Return the (x, y) coordinate for the center point of the cell that contains the specified text.  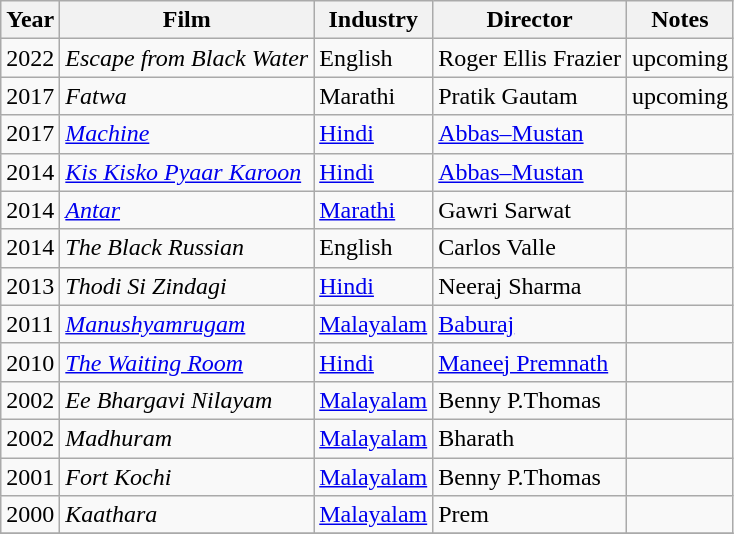
Gawri Sarwat (530, 210)
Escape from Black Water (187, 58)
2013 (30, 286)
2022 (30, 58)
Director (530, 20)
Fatwa (187, 96)
Roger Ellis Frazier (530, 58)
Baburaj (530, 324)
Kaathara (187, 515)
The Waiting Room (187, 362)
Prem (530, 515)
Thodi Si Zindagi (187, 286)
2000 (30, 515)
Madhuram (187, 438)
Notes (680, 20)
Ee Bhargavi Nilayam (187, 400)
Machine (187, 134)
Industry (374, 20)
The Black Russian (187, 248)
Neeraj Sharma (530, 286)
Fort Kochi (187, 477)
2001 (30, 477)
Manushyamrugam (187, 324)
Kis Kisko Pyaar Karoon (187, 172)
Antar (187, 210)
Carlos Valle (530, 248)
2010 (30, 362)
Year (30, 20)
Maneej Premnath (530, 362)
Bharath (530, 438)
2011 (30, 324)
Pratik Gautam (530, 96)
Film (187, 20)
